Return the [x, y] coordinate for the center point of the cell that contains the specified text.  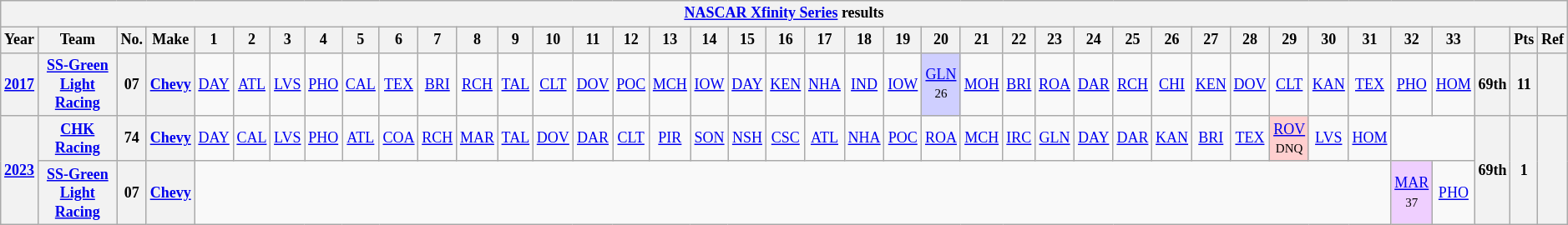
6 [399, 40]
74 [132, 138]
No. [132, 40]
Team [77, 40]
NASCAR Xfinity Series results [784, 13]
26 [1172, 40]
NSH [747, 138]
8 [478, 40]
2023 [20, 170]
30 [1328, 40]
5 [361, 40]
Pts [1525, 40]
14 [710, 40]
19 [903, 40]
CHI [1172, 84]
32 [1412, 40]
3 [287, 40]
2017 [20, 84]
17 [825, 40]
16 [786, 40]
7 [438, 40]
CSC [786, 138]
29 [1289, 40]
GLN [1055, 138]
ROVDNQ [1289, 138]
MOH [982, 84]
23 [1055, 40]
SON [710, 138]
2 [252, 40]
33 [1454, 40]
Ref [1553, 40]
12 [631, 40]
IND [864, 84]
20 [942, 40]
28 [1250, 40]
24 [1094, 40]
IRC [1019, 138]
MAR [478, 138]
18 [864, 40]
15 [747, 40]
25 [1132, 40]
Make [170, 40]
13 [670, 40]
21 [982, 40]
31 [1369, 40]
4 [324, 40]
MAR37 [1412, 192]
Year [20, 40]
PIR [670, 138]
CHK Racing [77, 138]
GLN26 [942, 84]
9 [515, 40]
22 [1019, 40]
27 [1211, 40]
10 [553, 40]
COA [399, 138]
